Scan for the cell matching the given text and deliver its (x, y) coordinate at center. 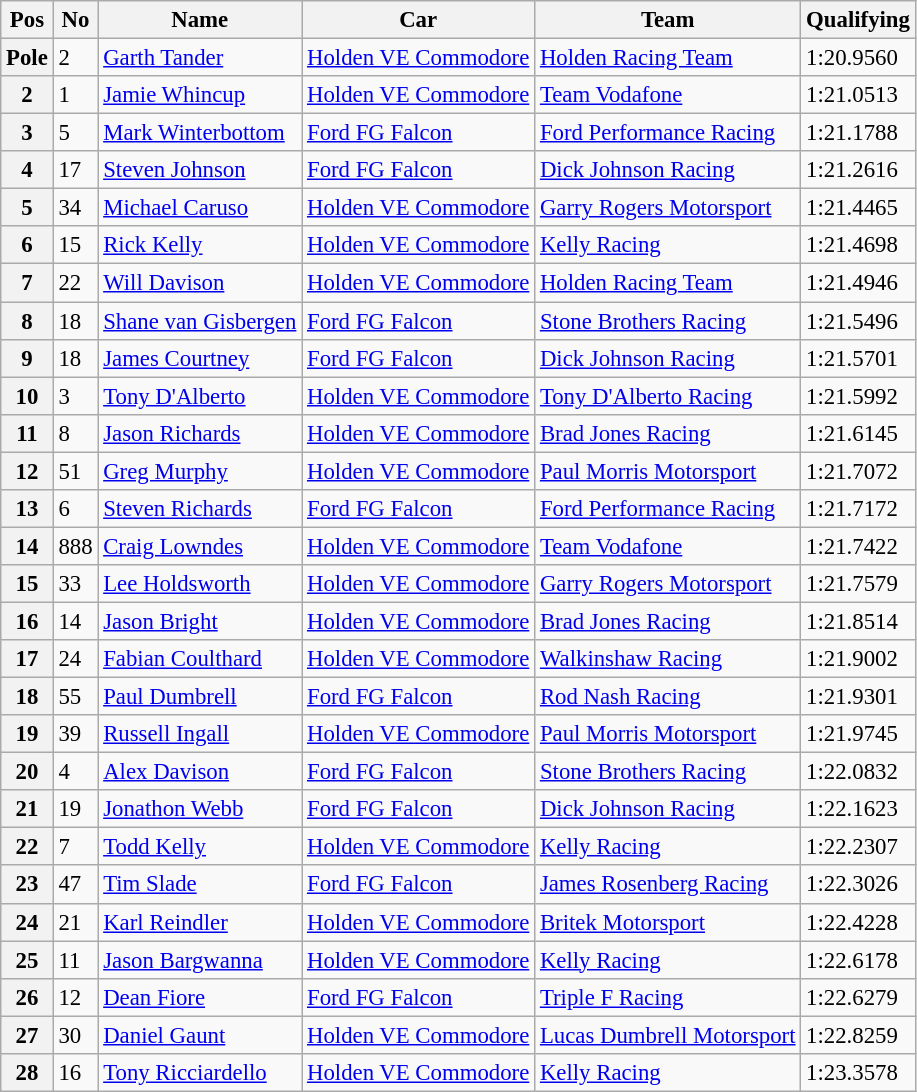
1:21.6145 (858, 433)
Team (668, 20)
Craig Lowndes (200, 546)
1:21.4946 (858, 283)
1:22.6178 (858, 960)
Fabian Coulthard (200, 659)
39 (76, 734)
James Rosenberg Racing (668, 885)
27 (27, 1035)
1:22.3026 (858, 885)
1:21.5496 (858, 321)
1:21.9301 (858, 697)
Rick Kelly (200, 245)
1:21.2616 (858, 170)
1:22.0832 (858, 772)
1:21.5701 (858, 358)
20 (27, 772)
Mark Winterbottom (200, 133)
Pos (27, 20)
Pole (27, 58)
1:21.4465 (858, 208)
James Courtney (200, 358)
1:22.6279 (858, 997)
1:21.0513 (858, 95)
Daniel Gaunt (200, 1035)
30 (76, 1035)
Dean Fiore (200, 997)
Britek Motorsport (668, 922)
Lucas Dumbrell Motorsport (668, 1035)
1:21.8514 (858, 621)
Name (200, 20)
1:21.7422 (858, 546)
1:21.7579 (858, 584)
Todd Kelly (200, 847)
28 (27, 1073)
Shane van Gisbergen (200, 321)
Will Davison (200, 283)
Greg Murphy (200, 471)
1:21.5992 (858, 396)
Lee Holdsworth (200, 584)
55 (76, 697)
1:22.4228 (858, 922)
25 (27, 960)
1:22.2307 (858, 847)
Alex Davison (200, 772)
Jonathon Webb (200, 809)
Walkinshaw Racing (668, 659)
Karl Reindler (200, 922)
1:22.1623 (858, 809)
Jason Bargwanna (200, 960)
1:21.1788 (858, 133)
Steven Richards (200, 509)
Jason Bright (200, 621)
Paul Dumbrell (200, 697)
Qualifying (858, 20)
47 (76, 885)
51 (76, 471)
1:21.7172 (858, 509)
Russell Ingall (200, 734)
Steven Johnson (200, 170)
Jamie Whincup (200, 95)
Car (418, 20)
9 (27, 358)
Tony D'Alberto Racing (668, 396)
34 (76, 208)
1:21.4698 (858, 245)
33 (76, 584)
No (76, 20)
1:23.3578 (858, 1073)
Rod Nash Racing (668, 697)
13 (27, 509)
23 (27, 885)
Jason Richards (200, 433)
1:21.7072 (858, 471)
1:22.8259 (858, 1035)
1:21.9745 (858, 734)
1:20.9560 (858, 58)
1 (76, 95)
Triple F Racing (668, 997)
10 (27, 396)
Tony D'Alberto (200, 396)
1:21.9002 (858, 659)
Tony Ricciardello (200, 1073)
26 (27, 997)
Tim Slade (200, 885)
888 (76, 546)
Michael Caruso (200, 208)
Garth Tander (200, 58)
